Return [X, Y] of the center of cell containing provided text 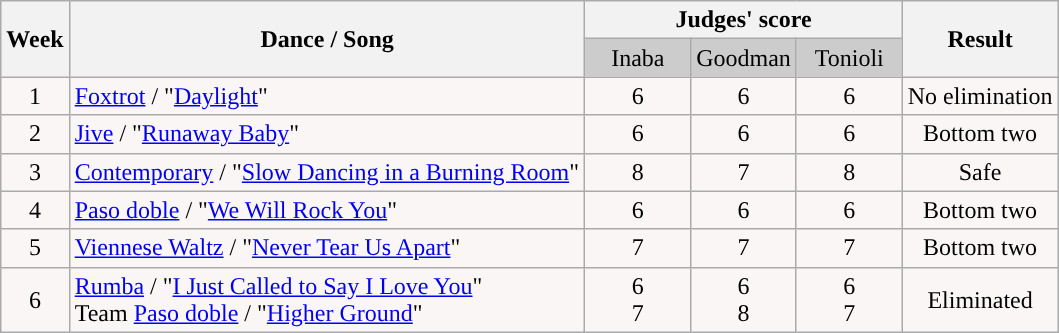
3 [35, 172]
No elimination [980, 96]
Rumba / "I Just Called to Say I Love You"Team Paso doble / "Higher Ground" [327, 300]
Viennese Waltz / "Never Tear Us Apart" [327, 248]
Dance / Song [327, 39]
1 [35, 96]
Tonioli [849, 58]
Goodman [744, 58]
Foxtrot / "Daylight" [327, 96]
Paso doble / "We Will Rock You" [327, 210]
Week [35, 39]
Jive / "Runaway Baby" [327, 134]
Eliminated [980, 300]
Safe [980, 172]
2 [35, 134]
Inaba [638, 58]
5 [35, 248]
Judges' score [744, 20]
Result [980, 39]
68 [744, 300]
Contemporary / "Slow Dancing in a Burning Room" [327, 172]
4 [35, 210]
